Scan for the cell matching the given text and deliver its [x, y] coordinate at center. 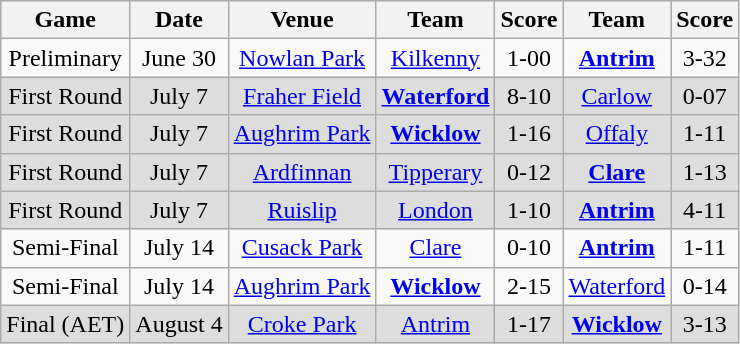
Nowlan Park [302, 58]
Preliminary [66, 58]
London [436, 210]
Croke Park [302, 324]
0-07 [705, 96]
3-32 [705, 58]
2-15 [529, 286]
August 4 [179, 324]
June 30 [179, 58]
0-14 [705, 286]
0-10 [529, 248]
Kilkenny [436, 58]
1-13 [705, 172]
1-10 [529, 210]
3-13 [705, 324]
1-17 [529, 324]
Carlow [617, 96]
Offaly [617, 134]
4-11 [705, 210]
Ardfinnan [302, 172]
Date [179, 20]
1-00 [529, 58]
Ruislip [302, 210]
0-12 [529, 172]
1-16 [529, 134]
8-10 [529, 96]
Tipperary [436, 172]
Fraher Field [302, 96]
Cusack Park [302, 248]
Game [66, 20]
Final (AET) [66, 324]
Venue [302, 20]
